Identify which cell holds the provided text, then report its [X, Y] central coordinate. 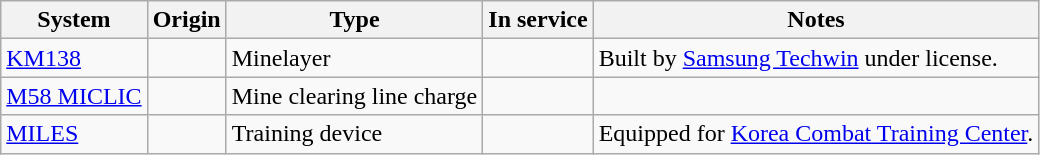
KM138 [74, 58]
M58 MICLIC [74, 96]
Built by Samsung Techwin under license. [816, 58]
Equipped for Korea Combat Training Center. [816, 134]
MILES [74, 134]
Notes [816, 20]
In service [538, 20]
Type [354, 20]
System [74, 20]
Mine clearing line charge [354, 96]
Training device [354, 134]
Minelayer [354, 58]
Origin [186, 20]
